Provide the [X, Y] coordinate of the cell's center where the given text is located.  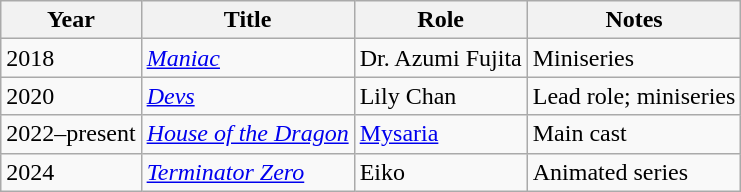
Maniac [248, 58]
Year [71, 20]
House of the Dragon [248, 134]
Eiko [440, 172]
Lily Chan [440, 96]
Main cast [634, 134]
Mysaria [440, 134]
Animated series [634, 172]
Notes [634, 20]
Title [248, 20]
Devs [248, 96]
Lead role; miniseries [634, 96]
Role [440, 20]
Dr. Azumi Fujita [440, 58]
2022–present [71, 134]
Terminator Zero [248, 172]
2018 [71, 58]
2020 [71, 96]
2024 [71, 172]
Miniseries [634, 58]
